Output the [X, Y] coordinate of the center of the cell containing the given text.  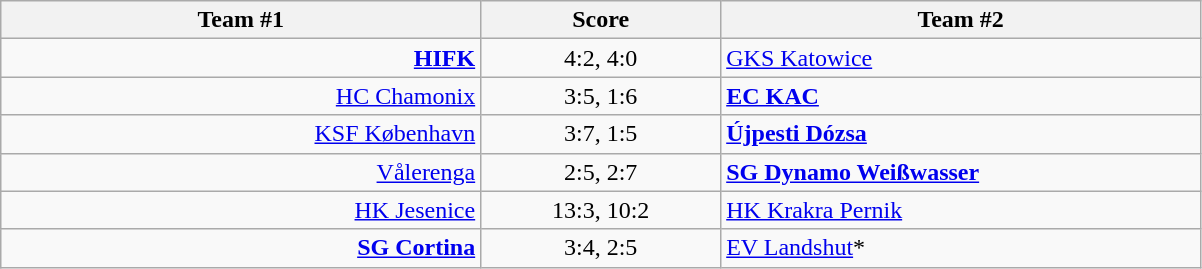
3:5, 1:6 [601, 96]
2:5, 2:7 [601, 172]
SG Dynamo Weißwasser [961, 172]
3:4, 2:5 [601, 248]
13:3, 10:2 [601, 210]
HIFK [241, 58]
EV Landshut* [961, 248]
HK Jesenice [241, 210]
4:2, 4:0 [601, 58]
HC Chamonix [241, 96]
GKS Katowice [961, 58]
KSF København [241, 134]
3:7, 1:5 [601, 134]
EC KAC [961, 96]
Vålerenga [241, 172]
SG Cortina [241, 248]
Team #1 [241, 20]
HK Krakra Pernik [961, 210]
Score [601, 20]
Team #2 [961, 20]
Újpesti Dózsa [961, 134]
